Output the (X, Y) coordinate of the center of the cell containing the given text.  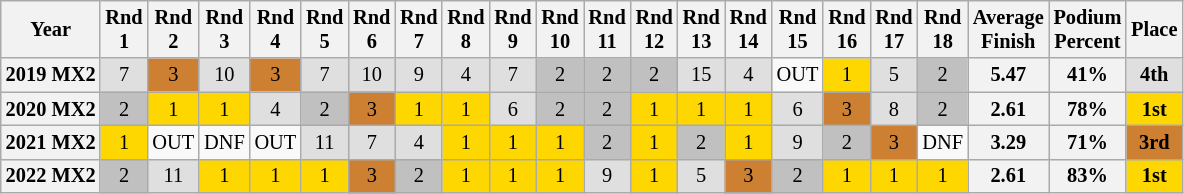
3rd (1154, 142)
Rnd1 (124, 29)
Rnd14 (748, 29)
Rnd5 (324, 29)
Rnd10 (560, 29)
4th (1154, 75)
Rnd11 (608, 29)
Rnd7 (418, 29)
Rnd6 (372, 29)
Rnd15 (798, 29)
2021 MX2 (51, 142)
2022 MX2 (51, 176)
41% (1088, 75)
5.47 (1008, 75)
Year (51, 29)
AverageFinish (1008, 29)
71% (1088, 142)
8 (894, 109)
Rnd2 (174, 29)
Rnd18 (942, 29)
Rnd8 (466, 29)
Place (1154, 29)
78% (1088, 109)
Rnd17 (894, 29)
2019 MX2 (51, 75)
Rnd12 (654, 29)
Rnd3 (224, 29)
Rnd13 (702, 29)
Rnd9 (512, 29)
83% (1088, 176)
Rnd16 (846, 29)
15 (702, 75)
3.29 (1008, 142)
2020 MX2 (51, 109)
Rnd4 (276, 29)
PodiumPercent (1088, 29)
